Output the (X, Y) coordinate of the center of the cell containing the given text.  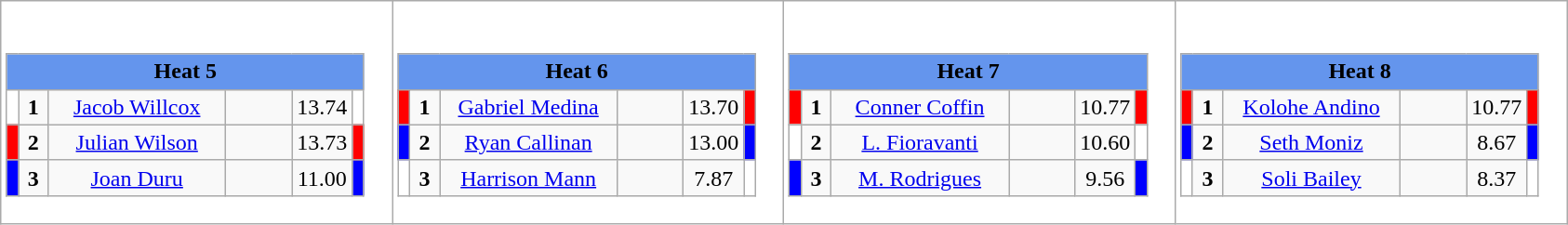
Soli Bailey (1311, 178)
13.00 (714, 142)
Ryan Callinan (528, 142)
Heat 6 (577, 72)
Heat 5 1 Jacob Willcox 13.74 2 Julian Wilson 13.73 3 Joan Duru 11.00 (197, 112)
13.70 (714, 107)
8.37 (1497, 178)
M. Rodrigues (921, 178)
11.00 (322, 178)
Heat 5 (185, 72)
13.73 (322, 142)
8.67 (1497, 142)
Heat 7 (968, 72)
Seth Moniz (1311, 142)
13.74 (322, 107)
Heat 6 1 Gabriel Medina 13.70 2 Ryan Callinan 13.00 3 Harrison Mann 7.87 (588, 112)
Heat 8 1 Kolohe Andino 10.77 2 Seth Moniz 8.67 3 Soli Bailey 8.37 (1371, 112)
Kolohe Andino (1311, 107)
Joan Duru (138, 178)
Gabriel Medina (528, 107)
9.56 (1105, 178)
L. Fioravanti (921, 142)
Jacob Willcox (138, 107)
Harrison Mann (528, 178)
Julian Wilson (138, 142)
Heat 7 1 Conner Coffin 10.77 2 L. Fioravanti 10.60 3 M. Rodrigues 9.56 (980, 112)
10.60 (1105, 142)
Heat 8 (1360, 72)
7.87 (714, 178)
Conner Coffin (921, 107)
